Find where the given text appears and provide that cell's center as [x, y] coordinate. 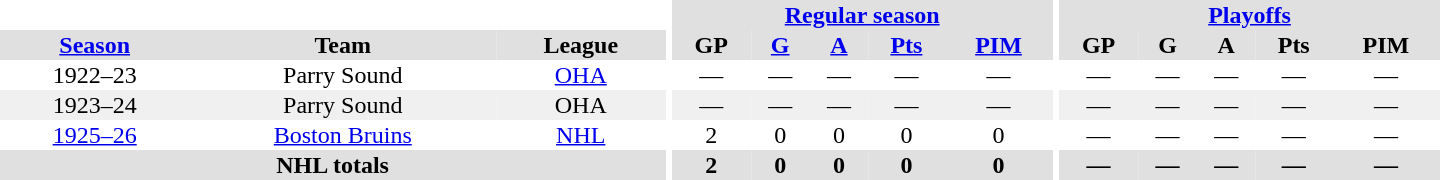
NHL [580, 135]
NHL totals [332, 165]
Team [342, 45]
Regular season [862, 15]
Season [94, 45]
League [580, 45]
1923–24 [94, 105]
1925–26 [94, 135]
1922–23 [94, 75]
Boston Bruins [342, 135]
Playoffs [1250, 15]
